Locate the cell with the specified text and output its [x, y] center coordinate. 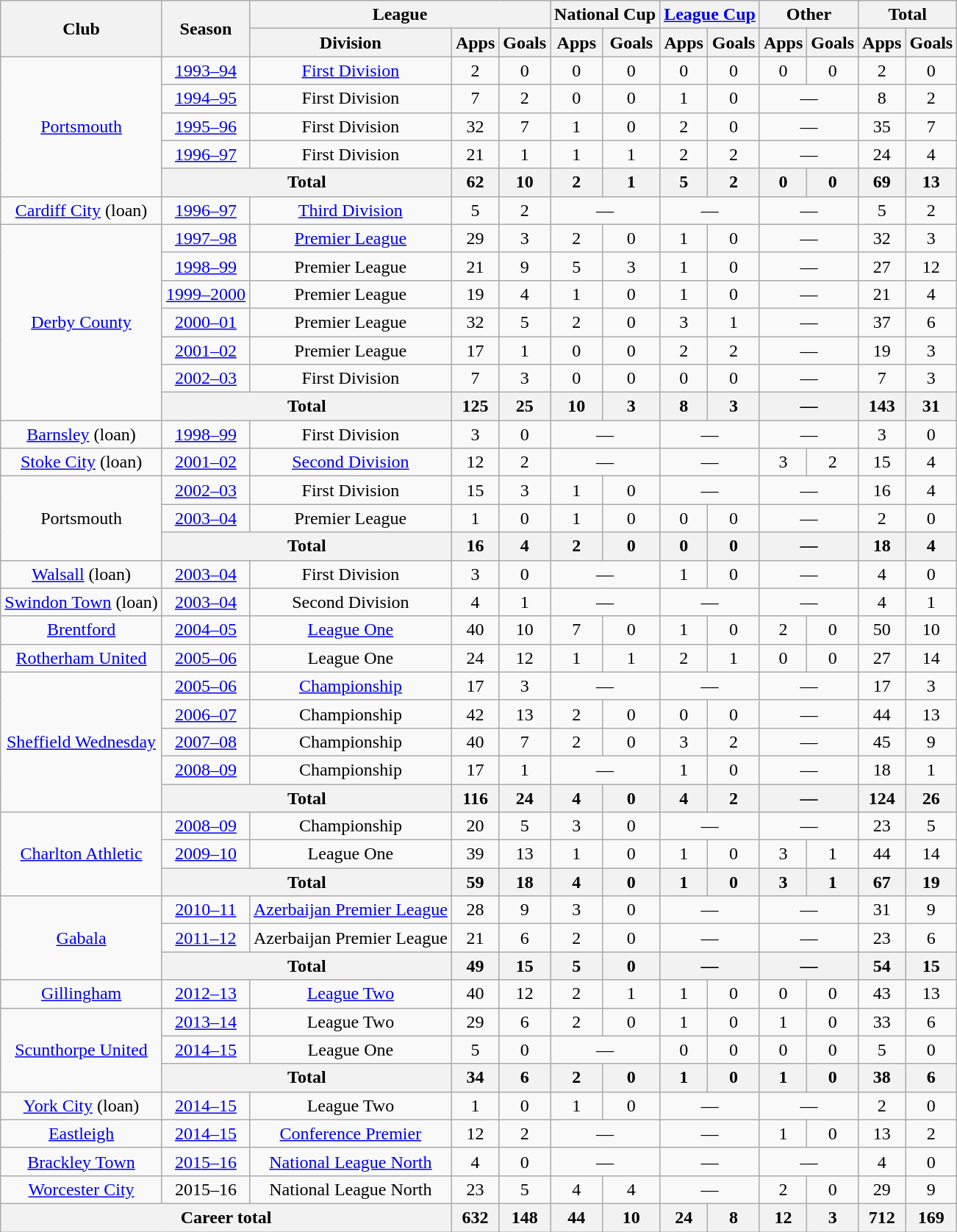
1993–94 [206, 71]
35 [882, 126]
2009–10 [206, 854]
1997–98 [206, 238]
2000–01 [206, 322]
69 [882, 182]
2006–07 [206, 714]
49 [475, 966]
62 [475, 182]
50 [882, 630]
148 [525, 1217]
Other [809, 15]
37 [882, 322]
1999–2000 [206, 294]
45 [882, 742]
169 [931, 1217]
116 [475, 798]
Walsall (loan) [82, 574]
143 [882, 407]
Swindon Town (loan) [82, 602]
2012–13 [206, 994]
1995–96 [206, 126]
2011–12 [206, 938]
28 [475, 910]
2004–05 [206, 630]
Derby County [82, 322]
Stoke City (loan) [82, 462]
2010–11 [206, 910]
Barnsley (loan) [82, 434]
York City (loan) [82, 1106]
Charlton Athletic [82, 854]
67 [882, 882]
Club [82, 29]
Gillingham [82, 994]
124 [882, 798]
Rotherham United [82, 658]
Gabala [82, 938]
43 [882, 994]
125 [475, 407]
39 [475, 854]
38 [882, 1078]
Sheffield Wednesday [82, 742]
Brackley Town [82, 1161]
Division [350, 43]
42 [475, 714]
20 [475, 826]
Scunthorpe United [82, 1050]
33 [882, 1022]
Cardiff City (loan) [82, 210]
Conference Premier [350, 1133]
Brentford [82, 630]
2013–14 [206, 1022]
26 [931, 798]
Career total [226, 1217]
2007–08 [206, 742]
632 [475, 1217]
Season [206, 29]
1994–95 [206, 99]
Third Division [350, 210]
34 [475, 1078]
Eastleigh [82, 1133]
54 [882, 966]
Worcester City [82, 1189]
712 [882, 1217]
National Cup [606, 15]
League [400, 15]
25 [525, 407]
League Cup [710, 15]
59 [475, 882]
